For the text-containing cell, return its midpoint in [X, Y] coordinate format. 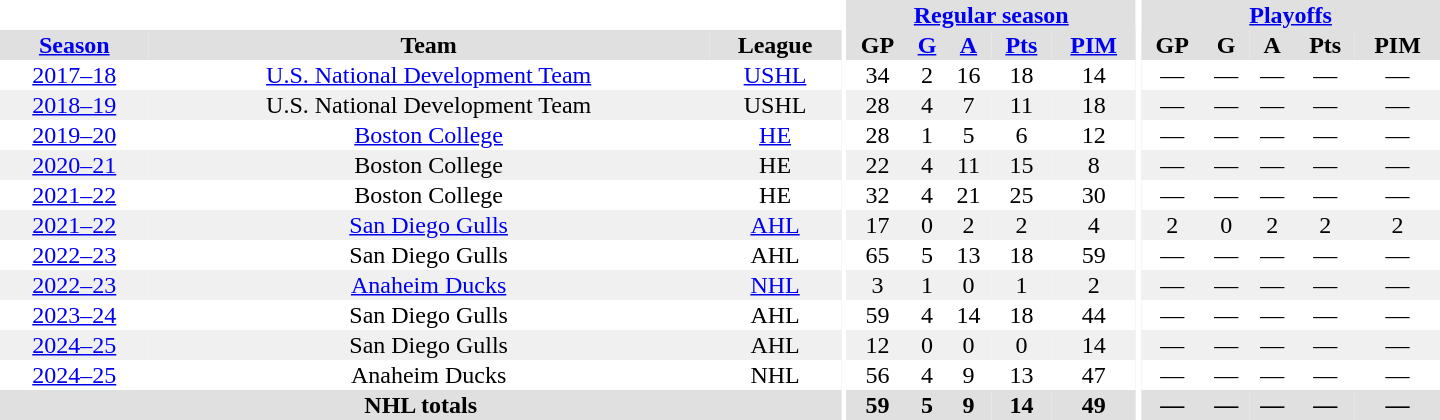
17 [877, 225]
7 [968, 105]
2018–19 [74, 105]
2019–20 [74, 135]
Regular season [991, 15]
32 [877, 195]
44 [1094, 315]
21 [968, 195]
15 [1022, 165]
2023–24 [74, 315]
League [776, 45]
16 [968, 75]
49 [1094, 405]
6 [1022, 135]
Season [74, 45]
2020–21 [74, 165]
Team [429, 45]
25 [1022, 195]
3 [877, 285]
Playoffs [1290, 15]
65 [877, 255]
56 [877, 375]
30 [1094, 195]
34 [877, 75]
47 [1094, 375]
NHL totals [420, 405]
8 [1094, 165]
2017–18 [74, 75]
22 [877, 165]
